Scan for the cell matching the given text and deliver its (x, y) coordinate at center. 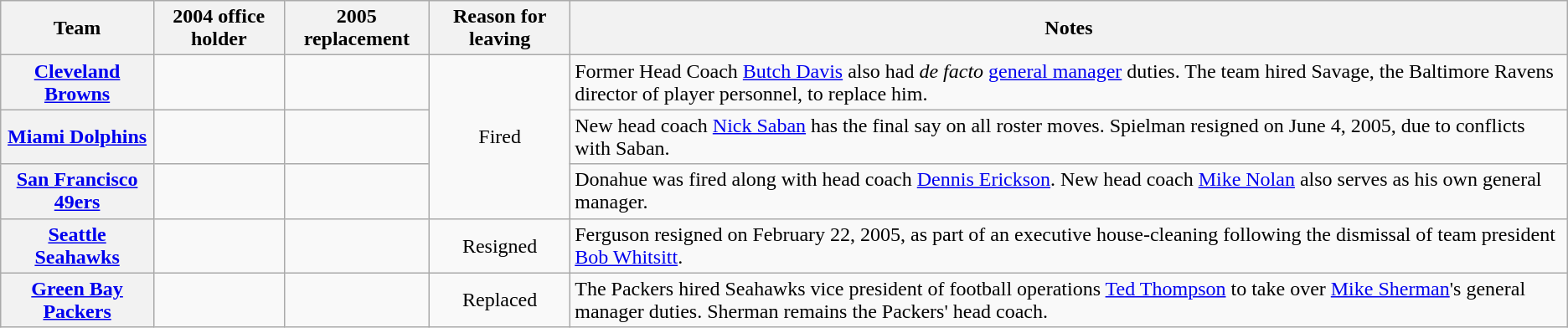
San Francisco 49ers (77, 191)
Seattle Seahawks (77, 246)
2005 replacement (357, 28)
New head coach Nick Saban has the final say on all roster moves. Spielman resigned on June 4, 2005, due to conflicts with Saban. (1069, 137)
Ferguson resigned on February 22, 2005, as part of an executive house-cleaning following the dismissal of team president Bob Whitsitt. (1069, 246)
Donahue was fired along with head coach Dennis Erickson. New head coach Mike Nolan also serves as his own general manager. (1069, 191)
Green Bay Packers (77, 300)
Fired (500, 137)
Resigned (500, 246)
Replaced (500, 300)
2004 office holder (219, 28)
Notes (1069, 28)
Cleveland Browns (77, 82)
Miami Dolphins (77, 137)
Reason for leaving (500, 28)
Team (77, 28)
